Extract the [x, y] coordinate from the center of the cell holding the provided text.  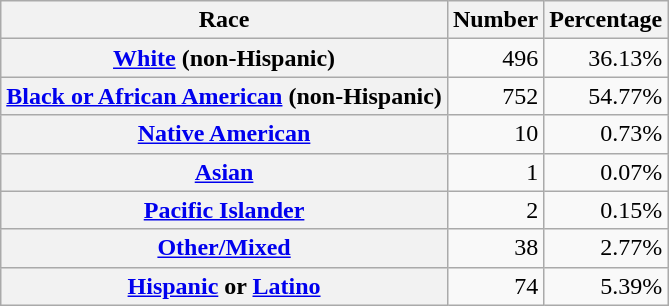
2 [495, 210]
Other/Mixed [224, 248]
Black or African American (non-Hispanic) [224, 96]
5.39% [606, 286]
38 [495, 248]
Race [224, 20]
Percentage [606, 20]
36.13% [606, 58]
Number [495, 20]
496 [495, 58]
1 [495, 172]
0.73% [606, 134]
74 [495, 286]
0.15% [606, 210]
752 [495, 96]
10 [495, 134]
Native American [224, 134]
Pacific Islander [224, 210]
Asian [224, 172]
0.07% [606, 172]
Hispanic or Latino [224, 286]
54.77% [606, 96]
2.77% [606, 248]
White (non-Hispanic) [224, 58]
